Capture the cell that displays the provided text and extract its (X, Y) central coordinate. 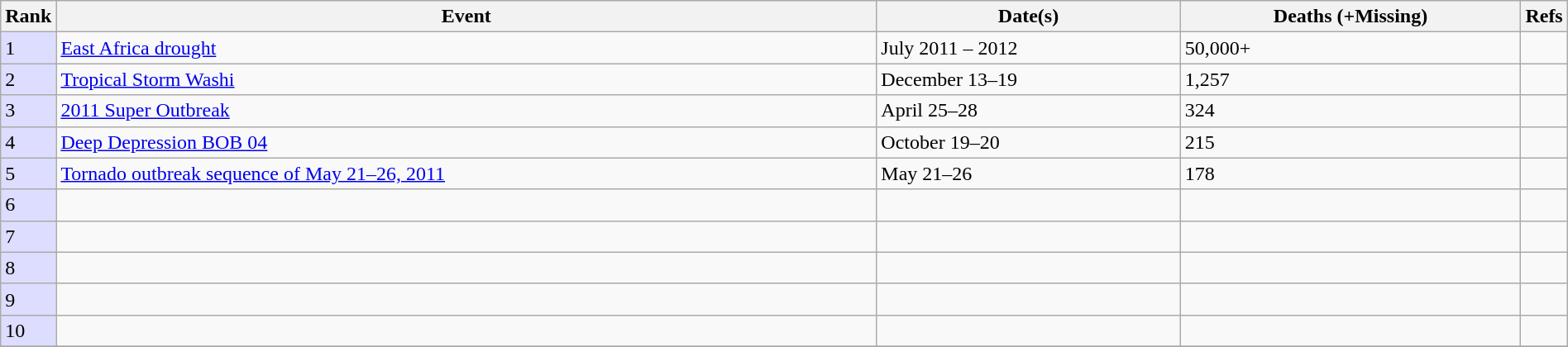
May 21–26 (1029, 173)
50,000+ (1350, 48)
215 (1350, 142)
Tornado outbreak sequence of May 21–26, 2011 (466, 173)
6 (28, 205)
2 (28, 79)
Deaths (+Missing) (1350, 17)
East Africa drought (466, 48)
Refs (1544, 17)
1,257 (1350, 79)
December 13–19 (1029, 79)
Rank (28, 17)
Date(s) (1029, 17)
2011 Super Outbreak (466, 111)
July 2011 – 2012 (1029, 48)
5 (28, 173)
3 (28, 111)
October 19–20 (1029, 142)
April 25–28 (1029, 111)
9 (28, 299)
Deep Depression BOB 04 (466, 142)
7 (28, 236)
8 (28, 268)
1 (28, 48)
Tropical Storm Washi (466, 79)
178 (1350, 173)
10 (28, 330)
4 (28, 142)
Event (466, 17)
324 (1350, 111)
